Detect which cell encompasses the target text, then output its (X, Y) center coordinate. 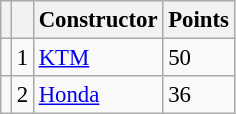
Points (198, 20)
KTM (98, 58)
Constructor (98, 20)
1 (22, 58)
2 (22, 95)
Honda (98, 95)
36 (198, 95)
50 (198, 58)
